Pinpoint the cell where the given text exists, returning its (x, y) midpoint coordinate. 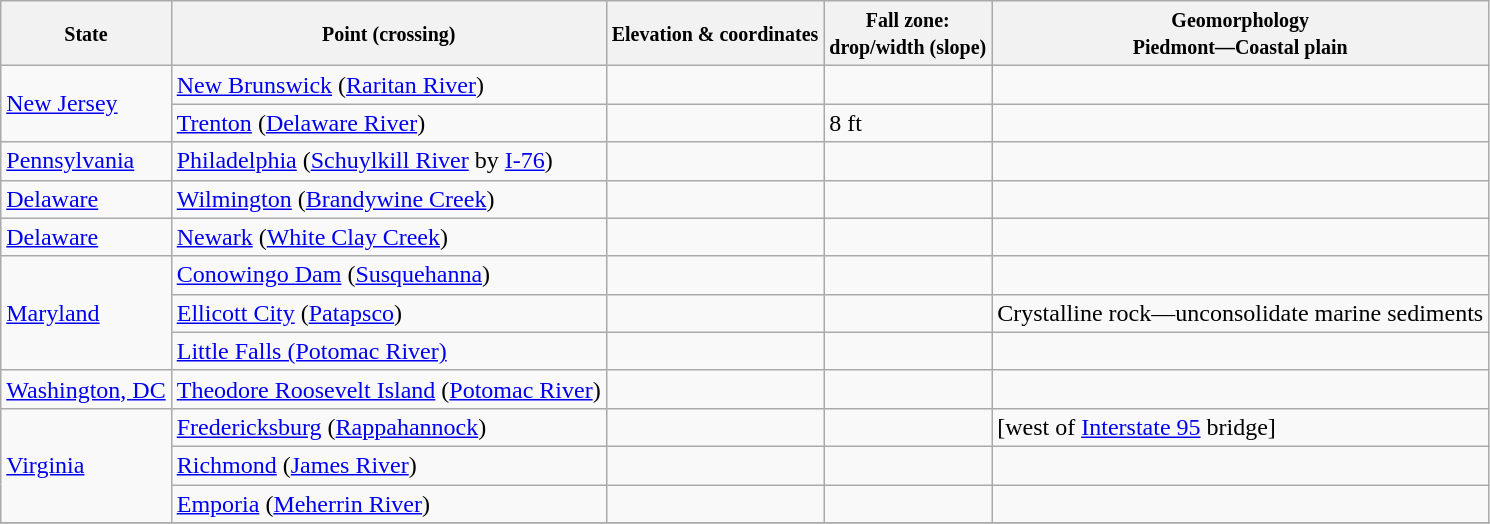
Philadelphia (Schuylkill River by I-76) (388, 161)
Crystalline rock—unconsolidate marine sediments (1240, 313)
Washington, DC (86, 389)
Theodore Roosevelt Island (Potomac River) (388, 389)
Virginia (86, 465)
Emporia (Meherrin River) (388, 503)
New Jersey (86, 104)
State (86, 34)
Elevation & coordinates (715, 34)
[west of Interstate 95 bridge] (1240, 427)
Point (crossing) (388, 34)
Pennsylvania (86, 161)
Ellicott City (Patapsco) (388, 313)
Trenton (Delaware River) (388, 123)
Wilmington (Brandywine Creek) (388, 199)
Conowingo Dam (Susquehanna) (388, 275)
Maryland (86, 313)
Fredericksburg (Rappahannock) (388, 427)
GeomorphologyPiedmont—Coastal plain (1240, 34)
Little Falls (Potomac River) (388, 351)
Fall zone:drop/width (slope) (908, 34)
Newark (White Clay Creek) (388, 237)
Richmond (James River) (388, 465)
New Brunswick (Raritan River) (388, 85)
8 ft (908, 123)
